Return [x, y] of the center of cell containing provided text 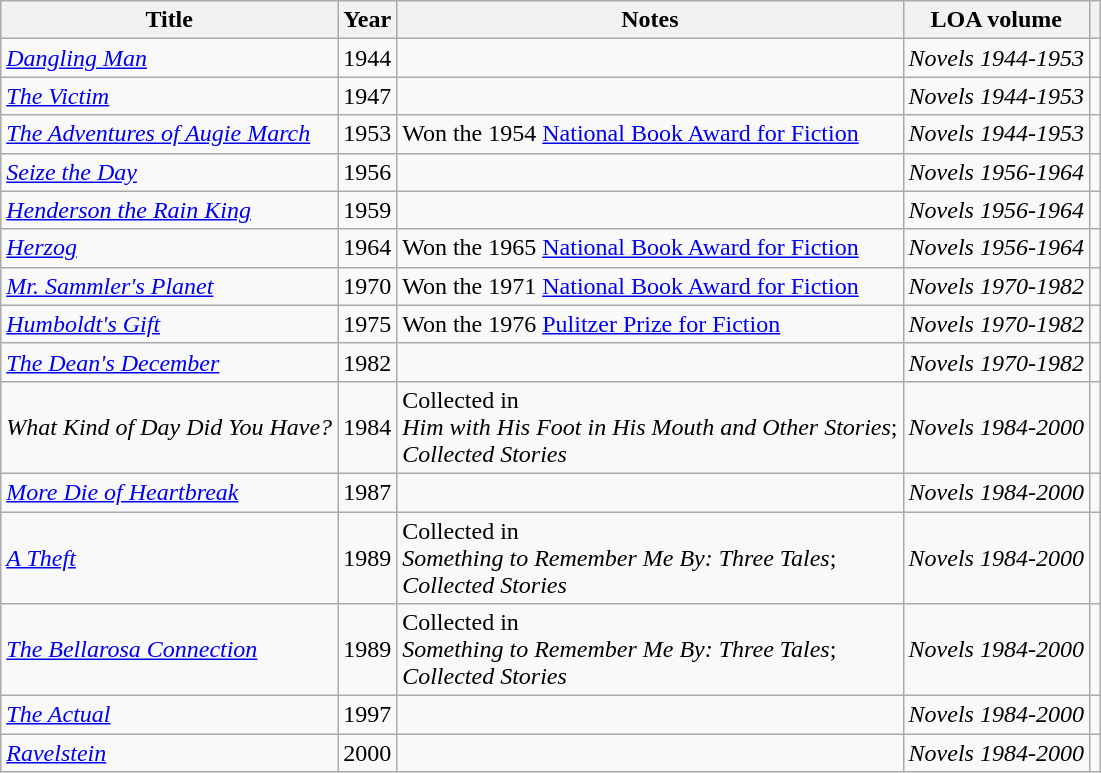
1975 [368, 324]
1944 [368, 58]
Won the 1976 Pulitzer Prize for Fiction [650, 324]
Humboldt's Gift [170, 324]
Won the 1971 National Book Award for Fiction [650, 286]
1959 [368, 210]
Won the 1954 National Book Award for Fiction [650, 134]
Dangling Man [170, 58]
The Actual [170, 715]
Notes [650, 20]
A Theft [170, 558]
1982 [368, 362]
More Die of Heartbreak [170, 492]
The Victim [170, 96]
1956 [368, 172]
1997 [368, 715]
The Dean's December [170, 362]
Title [170, 20]
1970 [368, 286]
1987 [368, 492]
1953 [368, 134]
What Kind of Day Did You Have? [170, 427]
Mr. Sammler's Planet [170, 286]
The Bellarosa Connection [170, 650]
1984 [368, 427]
Ravelstein [170, 753]
Year [368, 20]
Herzog [170, 248]
Henderson the Rain King [170, 210]
The Adventures of Augie March [170, 134]
1947 [368, 96]
Collected inHim with His Foot in His Mouth and Other Stories;Collected Stories [650, 427]
Seize the Day [170, 172]
Won the 1965 National Book Award for Fiction [650, 248]
1964 [368, 248]
2000 [368, 753]
LOA volume [996, 20]
